Output the (x, y) coordinate of the center of the cell containing the given text.  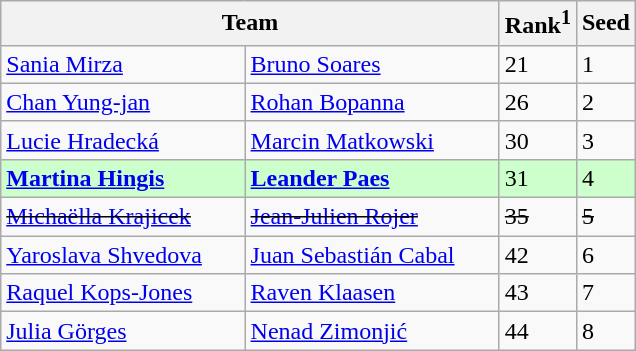
Yaroslava Shvedova (123, 255)
Raquel Kops-Jones (123, 293)
Bruno Soares (372, 64)
Marcin Matkowski (372, 140)
6 (606, 255)
Sania Mirza (123, 64)
Julia Görges (123, 331)
43 (538, 293)
Nenad Zimonjić (372, 331)
Leander Paes (372, 178)
3 (606, 140)
21 (538, 64)
Michaëlla Krajicek (123, 217)
Raven Klaasen (372, 293)
Juan Sebastián Cabal (372, 255)
30 (538, 140)
31 (538, 178)
44 (538, 331)
Chan Yung-jan (123, 102)
26 (538, 102)
1 (606, 64)
7 (606, 293)
Rank1 (538, 24)
Seed (606, 24)
8 (606, 331)
Rohan Bopanna (372, 102)
4 (606, 178)
5 (606, 217)
35 (538, 217)
Jean-Julien Rojer (372, 217)
Lucie Hradecká (123, 140)
Team (250, 24)
2 (606, 102)
42 (538, 255)
Martina Hingis (123, 178)
